Provide the (X, Y) coordinate of the cell's center where the given text is located.  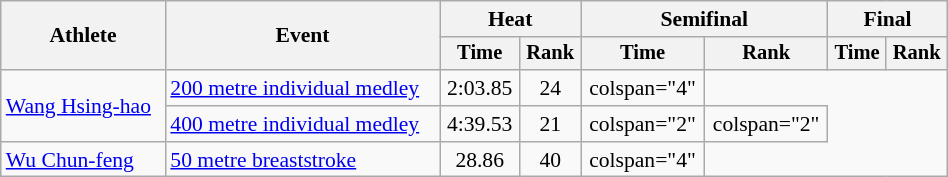
Event (302, 36)
Final (888, 19)
colspan="4" (643, 88)
24 (550, 88)
400 metre individual medley (302, 124)
200 metre individual medley (302, 88)
21 (550, 124)
Athlete (84, 36)
Semifinal (704, 19)
4:39.53 (480, 124)
2:03.85 (480, 88)
Wang Hsing-hao (84, 106)
Heat (510, 19)
